Pinpoint the cell where the given text exists, returning its (X, Y) midpoint coordinate. 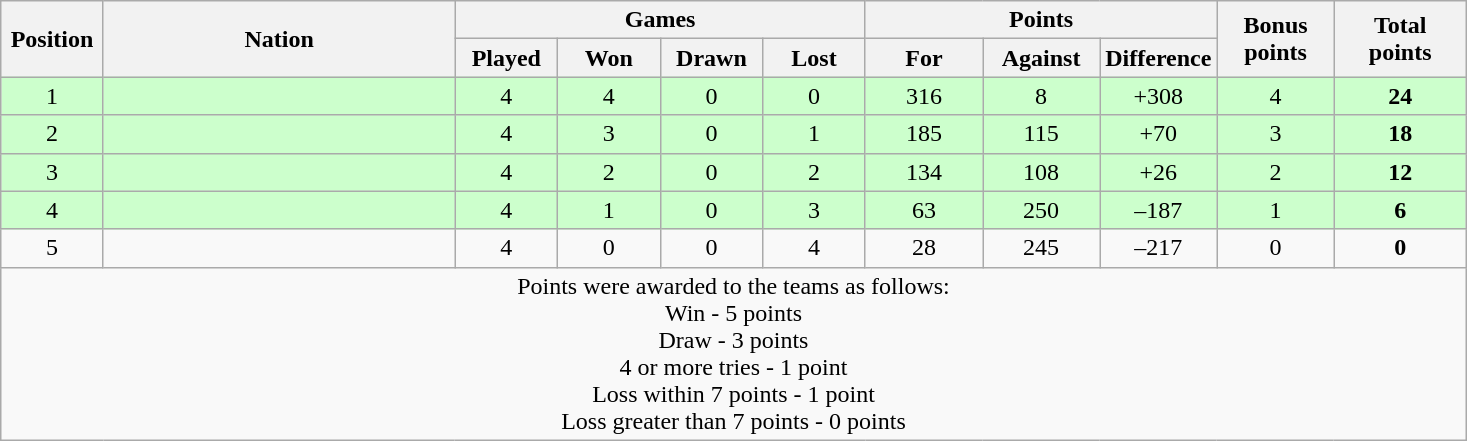
12 (1400, 172)
Drawn (712, 58)
316 (924, 96)
Totalpoints (1400, 39)
245 (1040, 248)
Games (660, 20)
6 (1400, 210)
–187 (1158, 210)
+308 (1158, 96)
Nation (279, 39)
–217 (1158, 248)
Played (506, 58)
134 (924, 172)
115 (1040, 134)
24 (1400, 96)
185 (924, 134)
For (924, 58)
Lost (814, 58)
Bonuspoints (1276, 39)
+26 (1158, 172)
18 (1400, 134)
Difference (1158, 58)
Position (52, 39)
108 (1040, 172)
250 (1040, 210)
Won (610, 58)
8 (1040, 96)
5 (52, 248)
63 (924, 210)
+70 (1158, 134)
Points (1041, 20)
28 (924, 248)
Against (1040, 58)
